Detect which cell encompasses the target text, then output its [X, Y] center coordinate. 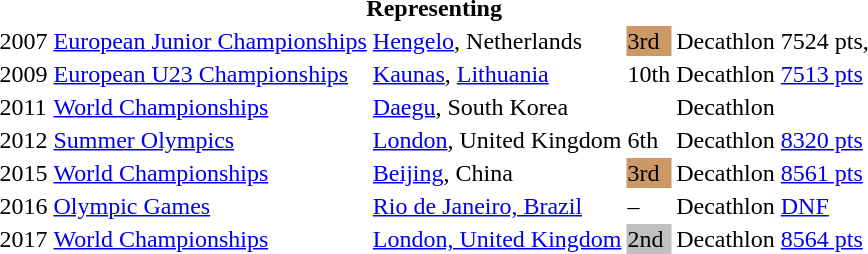
Olympic Games [210, 206]
European Junior Championships [210, 41]
Hengelo, Netherlands [497, 41]
10th [649, 74]
6th [649, 140]
Summer Olympics [210, 140]
Beijing, China [497, 173]
European U23 Championships [210, 74]
2nd [649, 239]
– [649, 206]
Kaunas, Lithuania [497, 74]
Rio de Janeiro, Brazil [497, 206]
Daegu, South Korea [497, 107]
